From the cell containing the given text, extract its center point as (x, y) coordinate. 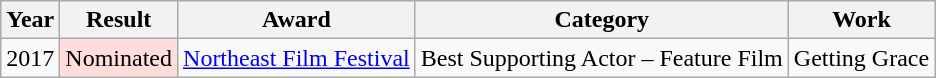
Category (602, 20)
Work (861, 20)
Nominated (119, 58)
Year (30, 20)
2017 (30, 58)
Award (297, 20)
Northeast Film Festival (297, 58)
Getting Grace (861, 58)
Result (119, 20)
Best Supporting Actor – Feature Film (602, 58)
